Locate the cell with the specified text and output its (x, y) center coordinate. 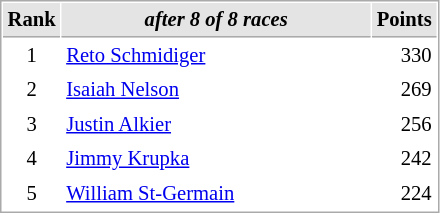
1 (32, 56)
269 (404, 90)
William St-Germain (216, 194)
4 (32, 158)
224 (404, 194)
Reto Schmidiger (216, 56)
3 (32, 124)
330 (404, 56)
242 (404, 158)
256 (404, 124)
after 8 of 8 races (216, 20)
2 (32, 90)
Rank (32, 20)
Jimmy Krupka (216, 158)
Points (404, 20)
5 (32, 194)
Justin Alkier (216, 124)
Isaiah Nelson (216, 90)
